Determine the (x, y) coordinate at the center of the cell enclosing the given text.  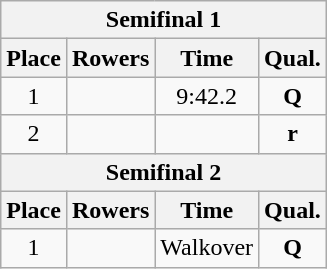
Semifinal 2 (164, 172)
2 (34, 134)
Semifinal 1 (164, 20)
9:42.2 (207, 96)
Walkover (207, 248)
r (293, 134)
